Pinpoint the cell where the given text exists, returning its (X, Y) midpoint coordinate. 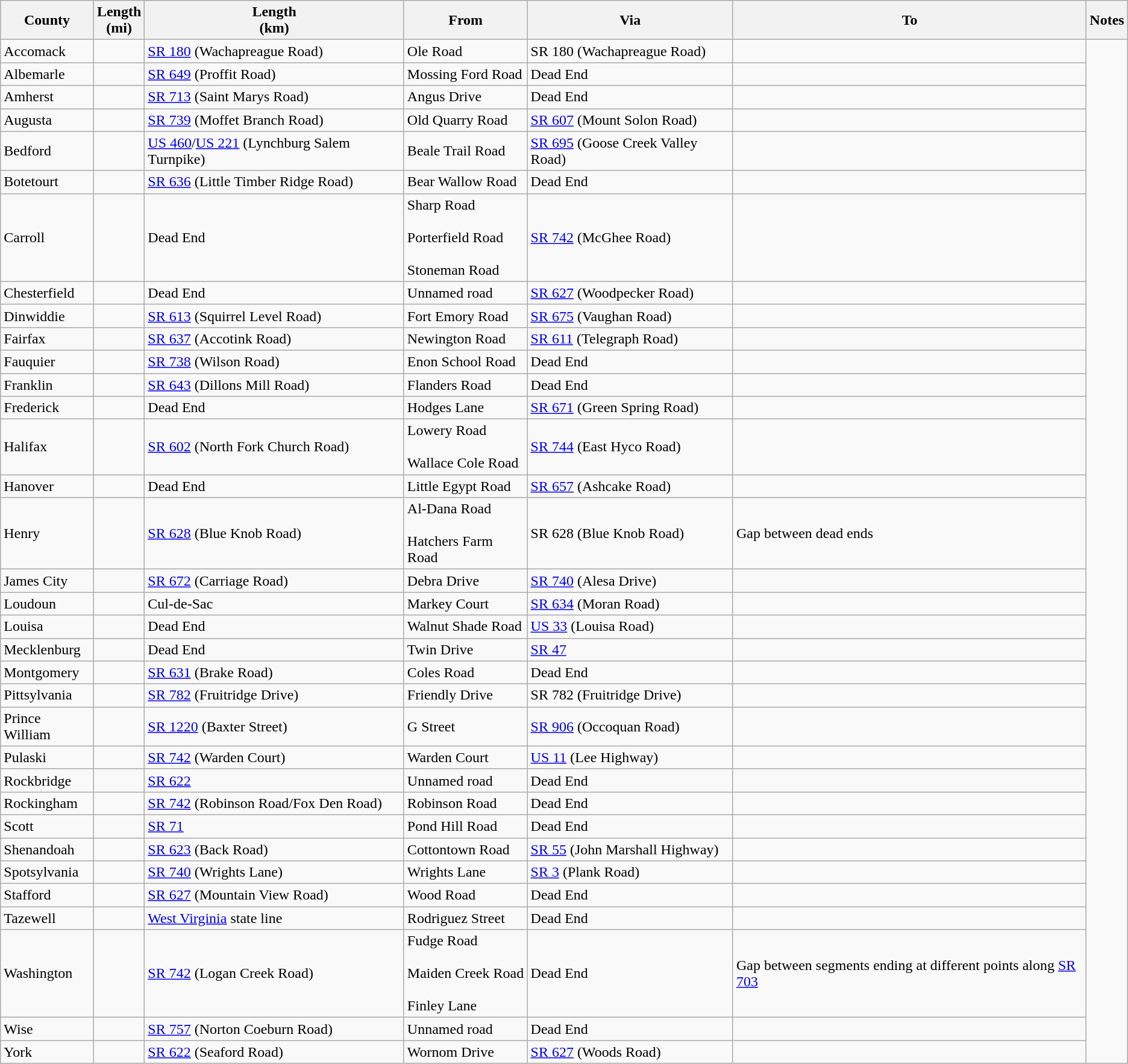
SR 3 (Plank Road) (630, 872)
SR 675 (Vaughan Road) (630, 316)
SR 739 (Moffet Branch Road) (275, 120)
Length(km) (275, 20)
Chesterfield (47, 293)
Augusta (47, 120)
SR 649 (Proffit Road) (275, 74)
Rockingham (47, 803)
SR 71 (275, 826)
Wise (47, 1029)
SR 757 (Norton Coeburn Road) (275, 1029)
Newington Road (465, 339)
Al-Dana RoadHatchers Farm Road (465, 534)
Rockbridge (47, 780)
SR 742 (Warden Court) (275, 757)
SR 695 (Goose Creek Valley Road) (630, 151)
SR 636 (Little Timber Ridge Road) (275, 182)
Scott (47, 826)
Prince William (47, 727)
SR 671 (Green Spring Road) (630, 408)
Notes (1107, 20)
Washington (47, 974)
Cul-de-Sac (275, 604)
SR 602 (North Fork Church Road) (275, 447)
SR 613 (Squirrel Level Road) (275, 316)
SR 631 (Brake Road) (275, 672)
SR 55 (John Marshall Highway) (630, 849)
Wornom Drive (465, 1052)
James City (47, 581)
Montgomery (47, 672)
Stafford (47, 895)
Markey Court (465, 604)
Botetourt (47, 182)
Hanover (47, 486)
Fairfax (47, 339)
Beale Trail Road (465, 151)
Franklin (47, 385)
County (47, 20)
Sharp RoadPorterfield RoadStoneman Road (465, 237)
Gap between segments ending at different points along SR 703 (909, 974)
To (909, 20)
Tazewell (47, 918)
US 11 (Lee Highway) (630, 757)
Ole Road (465, 51)
SR 906 (Occoquan Road) (630, 727)
Fauquier (47, 361)
York (47, 1052)
SR 637 (Accotink Road) (275, 339)
Spotsylvania (47, 872)
Little Egypt Road (465, 486)
Carroll (47, 237)
Pulaski (47, 757)
Wrights Lane (465, 872)
SR 622 (275, 780)
Length(mi) (119, 20)
Accomack (47, 51)
Twin Drive (465, 649)
SR 623 (Back Road) (275, 849)
Angus Drive (465, 97)
Hodges Lane (465, 408)
West Virginia state line (275, 918)
SR 657 (Ashcake Road) (630, 486)
Flanders Road (465, 385)
Lowery RoadWallace Cole Road (465, 447)
US 460/US 221 (Lynchburg Salem Turnpike) (275, 151)
Walnut Shade Road (465, 627)
SR 47 (630, 649)
SR 622 (Seaford Road) (275, 1052)
Debra Drive (465, 581)
Louisa (47, 627)
SR 742 (Robinson Road/Fox Den Road) (275, 803)
G Street (465, 727)
Halifax (47, 447)
Albemarle (47, 74)
SR 672 (Carriage Road) (275, 581)
US 33 (Louisa Road) (630, 627)
Rodriguez Street (465, 918)
Pond Hill Road (465, 826)
Warden Court (465, 757)
Gap between dead ends (909, 534)
Dinwiddie (47, 316)
SR 634 (Moran Road) (630, 604)
Friendly Drive (465, 695)
Enon School Road (465, 361)
Bedford (47, 151)
Wood Road (465, 895)
Coles Road (465, 672)
SR 742 (McGhee Road) (630, 237)
Pittsylvania (47, 695)
SR 643 (Dillons Mill Road) (275, 385)
SR 607 (Mount Solon Road) (630, 120)
SR 1220 (Baxter Street) (275, 727)
Fudge RoadMaiden Creek RoadFinley Lane (465, 974)
SR 611 (Telegraph Road) (630, 339)
Robinson Road (465, 803)
SR 744 (East Hyco Road) (630, 447)
Fort Emory Road (465, 316)
SR 713 (Saint Marys Road) (275, 97)
SR 627 (Woods Road) (630, 1052)
Mossing Ford Road (465, 74)
SR 742 (Logan Creek Road) (275, 974)
Amherst (47, 97)
Frederick (47, 408)
SR 627 (Woodpecker Road) (630, 293)
SR 740 (Wrights Lane) (275, 872)
Cottontown Road (465, 849)
Henry (47, 534)
Shenandoah (47, 849)
Bear Wallow Road (465, 182)
Loudoun (47, 604)
Mecklenburg (47, 649)
Via (630, 20)
SR 740 (Alesa Drive) (630, 581)
Old Quarry Road (465, 120)
SR 627 (Mountain View Road) (275, 895)
From (465, 20)
SR 738 (Wilson Road) (275, 361)
